Return (x, y) of the center of cell containing provided text 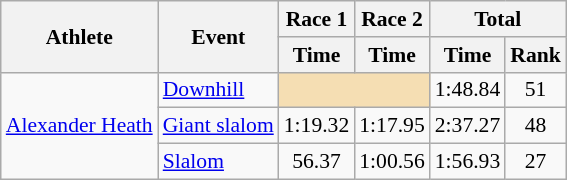
Event (218, 36)
Giant slalom (218, 126)
51 (536, 90)
Alexander Heath (80, 126)
48 (536, 126)
1:17.95 (392, 126)
Rank (536, 55)
2:37.27 (468, 126)
Downhill (218, 90)
Athlete (80, 36)
Slalom (218, 162)
1:56.93 (468, 162)
56.37 (316, 162)
Race 1 (316, 19)
1:00.56 (392, 162)
27 (536, 162)
Race 2 (392, 19)
Total (498, 19)
1:48.84 (468, 90)
1:19.32 (316, 126)
